Extract the [x, y] coordinate from the center of the cell holding the provided text.  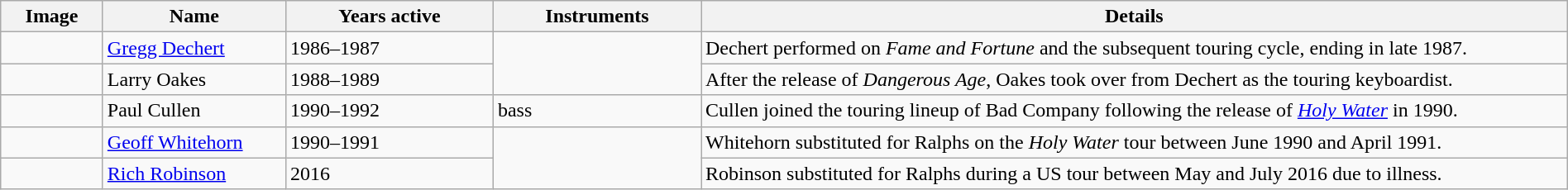
Image [52, 17]
Robinson substituted for Ralphs during a US tour between May and July 2016 due to illness. [1135, 173]
1990–1991 [389, 142]
bass [597, 111]
After the release of Dangerous Age, Oakes took over from Dechert as the touring keyboardist. [1135, 79]
Dechert performed on Fame and Fortune and the subsequent touring cycle, ending in late 1987. [1135, 48]
1986–1987 [389, 48]
Gregg Dechert [194, 48]
Paul Cullen [194, 111]
Whitehorn substituted for Ralphs on the Holy Water tour between June 1990 and April 1991. [1135, 142]
Years active [389, 17]
Instruments [597, 17]
Details [1135, 17]
Larry Oakes [194, 79]
2016 [389, 173]
Rich Robinson [194, 173]
1990–1992 [389, 111]
1988–1989 [389, 79]
Geoff Whitehorn [194, 142]
Name [194, 17]
Cullen joined the touring lineup of Bad Company following the release of Holy Water in 1990. [1135, 111]
